For the text-containing cell, return its midpoint in (X, Y) coordinate format. 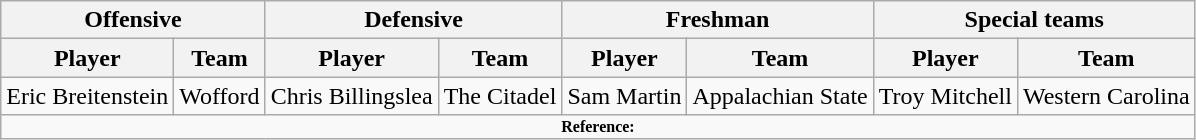
Reference: (598, 127)
Chris Billingslea (352, 96)
Eric Breitenstein (88, 96)
Sam Martin (624, 96)
Appalachian State (780, 96)
Wofford (220, 96)
Offensive (133, 20)
The Citadel (500, 96)
Troy Mitchell (945, 96)
Freshman (718, 20)
Special teams (1034, 20)
Defensive (414, 20)
Western Carolina (1106, 96)
